Scan for the cell matching the given text and deliver its [X, Y] coordinate at center. 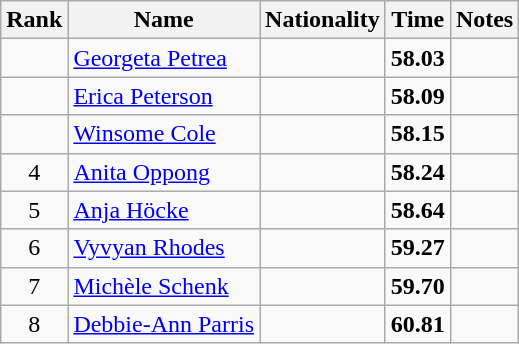
Name [164, 20]
58.15 [418, 134]
6 [34, 248]
Anja Höcke [164, 210]
60.81 [418, 324]
7 [34, 286]
Nationality [323, 20]
Debbie-Ann Parris [164, 324]
Georgeta Petrea [164, 58]
5 [34, 210]
8 [34, 324]
58.24 [418, 172]
Michèle Schenk [164, 286]
Rank [34, 20]
58.03 [418, 58]
Anita Oppong [164, 172]
Winsome Cole [164, 134]
58.09 [418, 96]
59.27 [418, 248]
Vyvyan Rhodes [164, 248]
Notes [484, 20]
59.70 [418, 286]
58.64 [418, 210]
Time [418, 20]
4 [34, 172]
Erica Peterson [164, 96]
